Determine the [x, y] coordinate at the center of the cell enclosing the given text.  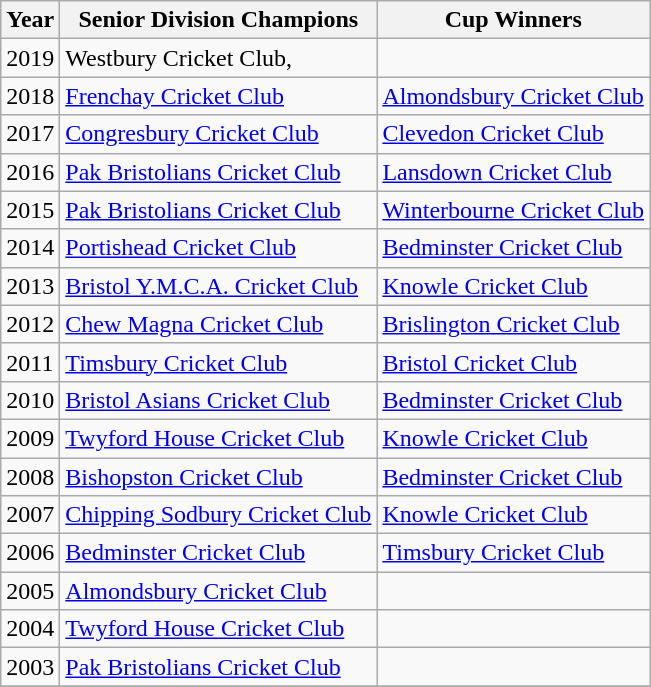
2007 [30, 515]
Portishead Cricket Club [218, 248]
2015 [30, 210]
2017 [30, 134]
Frenchay Cricket Club [218, 96]
Winterbourne Cricket Club [514, 210]
2013 [30, 286]
2003 [30, 667]
2009 [30, 438]
2005 [30, 591]
Senior Division Champions [218, 20]
Clevedon Cricket Club [514, 134]
2019 [30, 58]
Westbury Cricket Club, [218, 58]
2006 [30, 553]
Bristol Asians Cricket Club [218, 400]
Congresbury Cricket Club [218, 134]
2004 [30, 629]
Chipping Sodbury Cricket Club [218, 515]
Bristol Cricket Club [514, 362]
Bishopston Cricket Club [218, 477]
Year [30, 20]
Brislington Cricket Club [514, 324]
2010 [30, 400]
2014 [30, 248]
Bristol Y.M.C.A. Cricket Club [218, 286]
2008 [30, 477]
Cup Winners [514, 20]
2011 [30, 362]
Chew Magna Cricket Club [218, 324]
2018 [30, 96]
Lansdown Cricket Club [514, 172]
2016 [30, 172]
2012 [30, 324]
